Identify which cell holds the provided text, then report its (x, y) central coordinate. 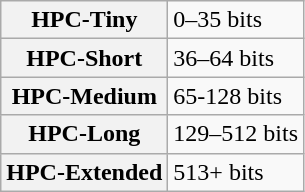
HPC-Medium (84, 96)
HPC-Long (84, 134)
HPC-Short (84, 58)
HPC-Extended (84, 172)
129–512 bits (236, 134)
65-128 bits (236, 96)
36–64 bits (236, 58)
0–35 bits (236, 20)
513+ bits (236, 172)
HPC-Tiny (84, 20)
